Determine the [X, Y] coordinate at the center of the cell enclosing the given text.  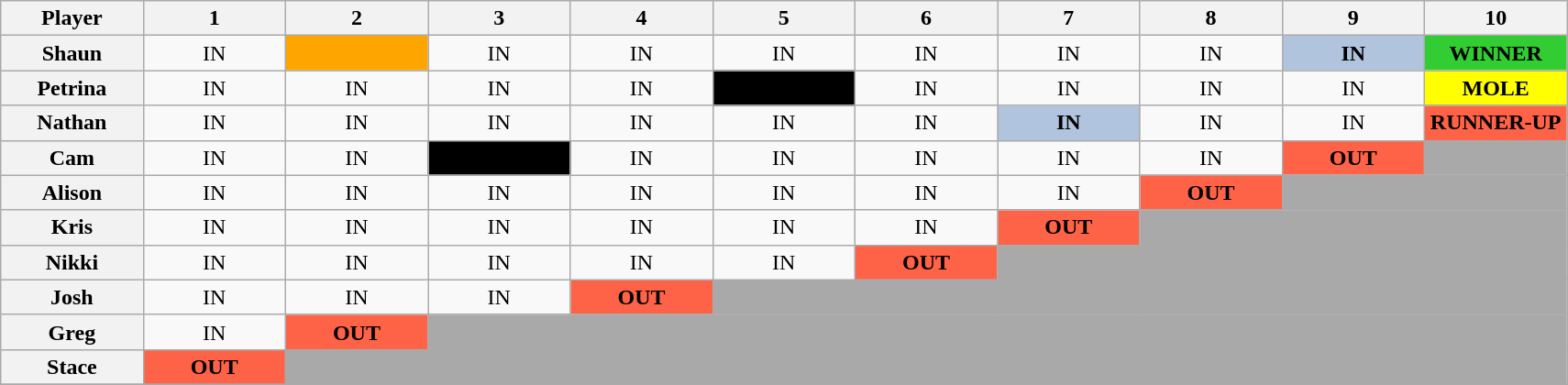
Greg [72, 332]
MOLE [1495, 88]
Cam [72, 158]
10 [1495, 18]
Nikki [72, 262]
Petrina [72, 88]
Kris [72, 227]
Stace [72, 367]
3 [499, 18]
2 [356, 18]
Player [72, 18]
1 [215, 18]
5 [783, 18]
7 [1069, 18]
WINNER [1495, 53]
6 [926, 18]
Alison [72, 192]
9 [1353, 18]
Shaun [72, 53]
8 [1210, 18]
Josh [72, 297]
RUNNER-UP [1495, 123]
4 [642, 18]
Nathan [72, 123]
